Search for the cell housing the specified text and yield its [X, Y] center coordinate. 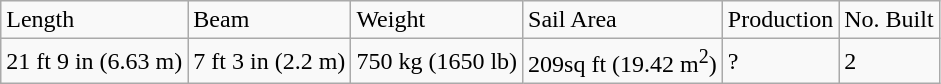
Length [94, 20]
750 kg (1650 lb) [437, 62]
7 ft 3 in (2.2 m) [270, 62]
Sail Area [623, 20]
Beam [270, 20]
21 ft 9 in (6.63 m) [94, 62]
Weight [437, 20]
209sq ft (19.42 m2) [623, 62]
? [780, 62]
No. Built [889, 20]
Production [780, 20]
2 [889, 62]
